Scan for the cell matching the given text and deliver its [X, Y] coordinate at center. 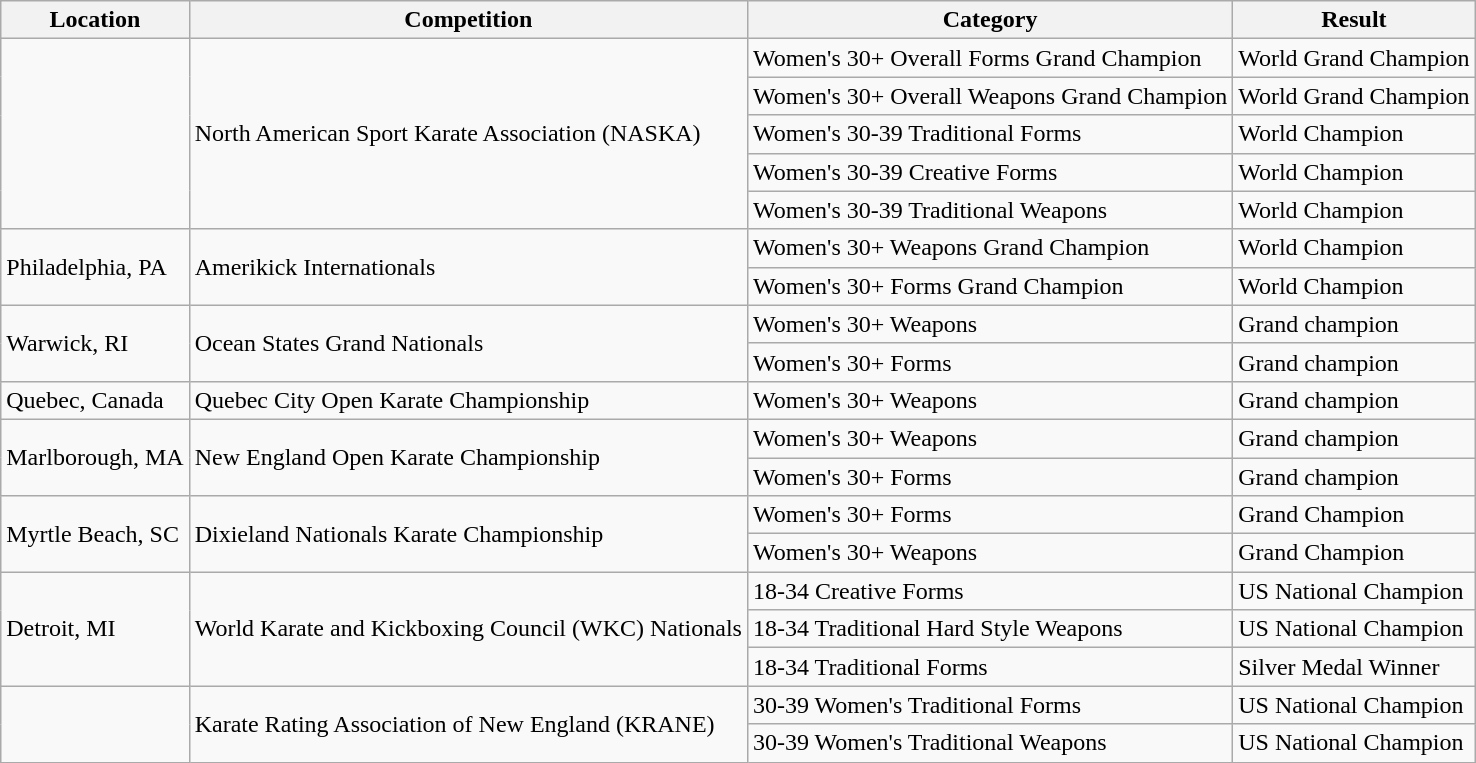
Quebec City Open Karate Championship [468, 400]
Location [95, 20]
Competition [468, 20]
New England Open Karate Championship [468, 457]
Marlborough, MA [95, 457]
Philadelphia, PA [95, 267]
Karate Rating Association of New England (KRANE) [468, 724]
Myrtle Beach, SC [95, 534]
Women's 30+ Overall Weapons Grand Champion [990, 96]
Women's 30-39 Traditional Weapons [990, 210]
Dixieland Nationals Karate Championship [468, 534]
Women's 30+ Weapons Grand Champion [990, 248]
Ocean States Grand Nationals [468, 343]
Women's 30-39 Creative Forms [990, 172]
Women's 30-39 Traditional Forms [990, 134]
Detroit, MI [95, 629]
Quebec, Canada [95, 400]
Category [990, 20]
30-39 Women's Traditional Weapons [990, 743]
Women's 30+ Overall Forms Grand Champion [990, 58]
Warwick, RI [95, 343]
18-34 Traditional Forms [990, 667]
Amerikick Internationals [468, 267]
18-34 Creative Forms [990, 591]
Result [1354, 20]
Women's 30+ Forms Grand Champion [990, 286]
18-34 Traditional Hard Style Weapons [990, 629]
30-39 Women's Traditional Forms [990, 705]
North American Sport Karate Association (NASKA) [468, 134]
Silver Medal Winner [1354, 667]
World Karate and Kickboxing Council (WKC) Nationals [468, 629]
